Output the [x, y] coordinate of the center of the cell containing the given text.  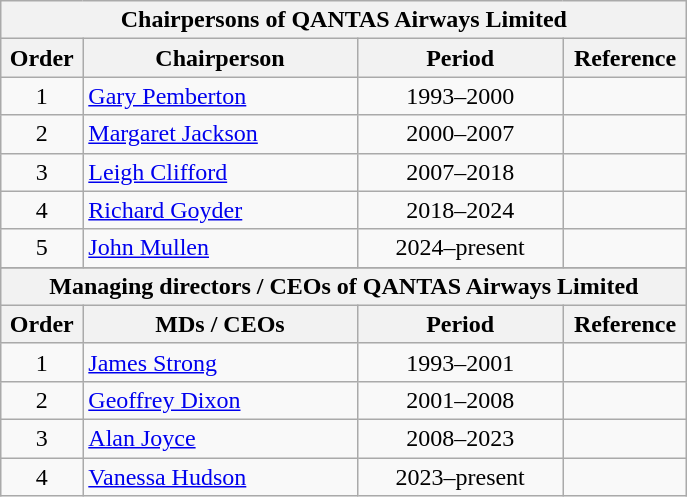
James Strong [220, 362]
1993–2000 [460, 96]
Chairperson [220, 58]
Gary Pemberton [220, 96]
2018–2024 [460, 210]
Alan Joyce [220, 438]
2024–present [460, 248]
John Mullen [220, 248]
2007–2018 [460, 172]
2001–2008 [460, 400]
5 [42, 248]
Managing directors / CEOs of QANTAS Airways Limited [344, 286]
Leigh Clifford [220, 172]
Margaret Jackson [220, 134]
MDs / CEOs [220, 324]
2023–present [460, 477]
2000–2007 [460, 134]
2008–2023 [460, 438]
Geoffrey Dixon [220, 400]
Vanessa Hudson [220, 477]
Chairpersons of QANTAS Airways Limited [344, 20]
1993–2001 [460, 362]
Richard Goyder [220, 210]
